Search for the cell housing the specified text and yield its [X, Y] center coordinate. 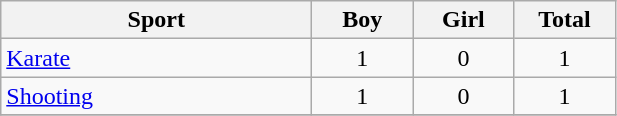
Girl [464, 20]
Total [564, 20]
Karate [156, 58]
Shooting [156, 96]
Boy [362, 20]
Sport [156, 20]
